Pinpoint the cell where the given text exists, returning its (x, y) midpoint coordinate. 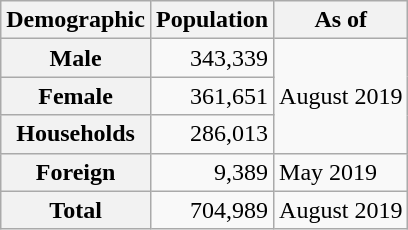
9,389 (212, 172)
Total (76, 210)
Foreign (76, 172)
May 2019 (341, 172)
Demographic (76, 20)
Population (212, 20)
343,339 (212, 58)
As of (341, 20)
704,989 (212, 210)
286,013 (212, 134)
Female (76, 96)
Households (76, 134)
Male (76, 58)
361,651 (212, 96)
